From the cell containing the given text, extract its center point as (X, Y) coordinate. 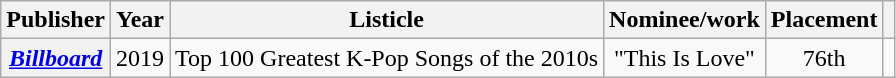
Nominee/work (685, 20)
76th (824, 58)
Top 100 Greatest K-Pop Songs of the 2010s (387, 58)
Placement (824, 20)
"This Is Love" (685, 58)
Year (140, 20)
Publisher (56, 20)
Billboard (56, 58)
2019 (140, 58)
Listicle (387, 20)
